Find where the given text appears and provide that cell's center as (X, Y) coordinate. 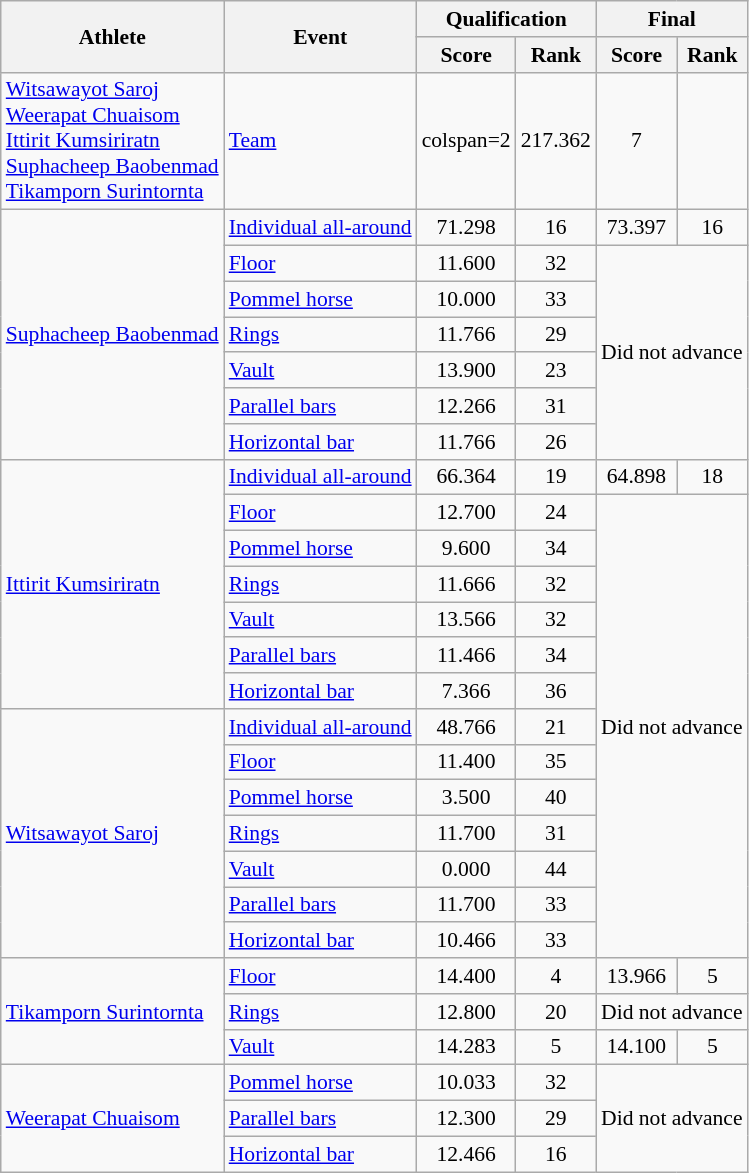
11.600 (466, 264)
Qualification (506, 19)
Ittirit Kumsiriratn (112, 584)
9.600 (466, 549)
14.400 (466, 976)
Team (320, 141)
14.283 (466, 1047)
Witsawayot Saroj (112, 834)
11.466 (466, 656)
18 (712, 477)
colspan=2 (466, 141)
12.266 (466, 406)
73.397 (636, 228)
24 (556, 513)
11.666 (466, 584)
12.800 (466, 1012)
19 (556, 477)
23 (556, 371)
21 (556, 727)
35 (556, 762)
217.362 (556, 141)
40 (556, 798)
12.300 (466, 1119)
13.966 (636, 976)
Weerapat Chuaisom (112, 1118)
14.100 (636, 1047)
0.000 (466, 869)
4 (556, 976)
64.898 (636, 477)
3.500 (466, 798)
48.766 (466, 727)
7 (636, 141)
11.400 (466, 762)
Suphacheep Baobenmad (112, 334)
44 (556, 869)
Athlete (112, 36)
10.033 (466, 1083)
66.364 (466, 477)
71.298 (466, 228)
Final (672, 19)
20 (556, 1012)
13.900 (466, 371)
12.700 (466, 513)
26 (556, 442)
13.566 (466, 620)
36 (556, 691)
12.466 (466, 1154)
7.366 (466, 691)
10.000 (466, 299)
10.466 (466, 941)
Event (320, 36)
Witsawayot SarojWeerapat ChuaisomIttirit KumsiriratnSuphacheep BaobenmadTikamporn Surintornta (112, 141)
Tikamporn Surintornta (112, 1012)
